Determine the [X, Y] coordinate at the center of the cell enclosing the given text.  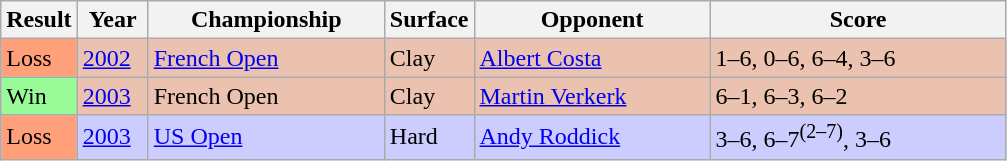
Albert Costa [592, 58]
6–1, 6–3, 6–2 [858, 96]
Andy Roddick [592, 138]
2002 [112, 58]
Surface [429, 20]
Hard [429, 138]
Martin Verkerk [592, 96]
Score [858, 20]
Win [39, 96]
Opponent [592, 20]
Championship [266, 20]
Result [39, 20]
3–6, 6–7(2–7), 3–6 [858, 138]
1–6, 0–6, 6–4, 3–6 [858, 58]
US Open [266, 138]
Year [112, 20]
